From the cell containing the given text, extract its center point as (X, Y) coordinate. 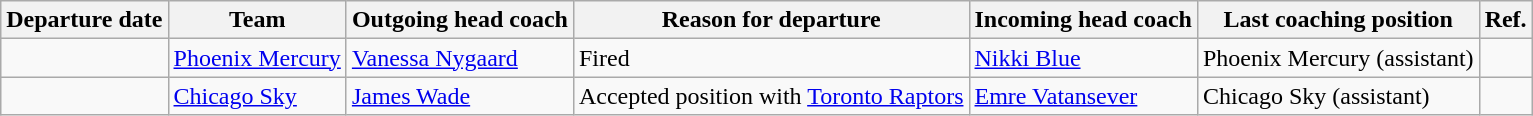
Team (257, 20)
Phoenix Mercury (257, 58)
Ref. (1506, 20)
Fired (771, 58)
Accepted position with Toronto Raptors (771, 96)
Reason for departure (771, 20)
James Wade (460, 96)
Chicago Sky (257, 96)
Last coaching position (1338, 20)
Emre Vatansever (1083, 96)
Outgoing head coach (460, 20)
Departure date (84, 20)
Nikki Blue (1083, 58)
Phoenix Mercury (assistant) (1338, 58)
Incoming head coach (1083, 20)
Chicago Sky (assistant) (1338, 96)
Vanessa Nygaard (460, 58)
